Identify which cell holds the provided text, then report its (x, y) central coordinate. 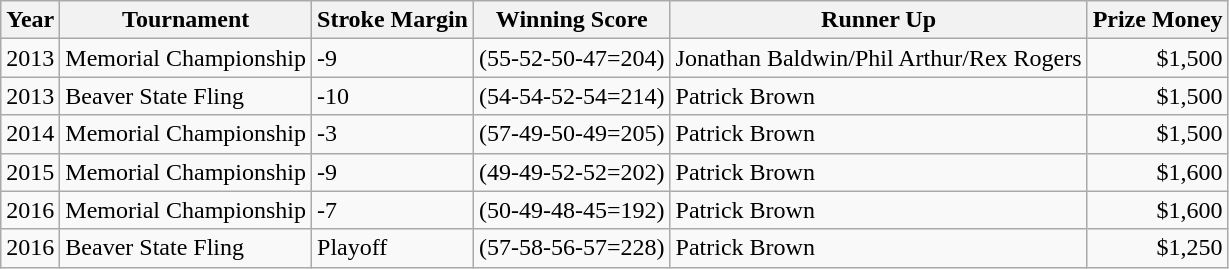
Stroke Margin (393, 20)
Winning Score (572, 20)
Runner Up (878, 20)
(57-49-50-49=205) (572, 134)
-3 (393, 134)
2014 (30, 134)
Year (30, 20)
(57-58-56-57=228) (572, 248)
Tournament (186, 20)
-10 (393, 96)
Jonathan Baldwin/Phil Arthur/Rex Rogers (878, 58)
(49-49-52-52=202) (572, 172)
(55-52-50-47=204) (572, 58)
Playoff (393, 248)
(54-54-52-54=214) (572, 96)
(50-49-48-45=192) (572, 210)
$1,250 (1158, 248)
Prize Money (1158, 20)
-7 (393, 210)
2015 (30, 172)
